Extract the (x, y) coordinate from the center of the cell holding the provided text.  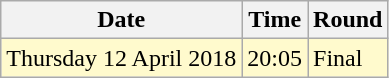
Time (275, 20)
Thursday 12 April 2018 (122, 58)
Final (348, 58)
20:05 (275, 58)
Date (122, 20)
Round (348, 20)
